Scan for the cell matching the given text and deliver its (x, y) coordinate at center. 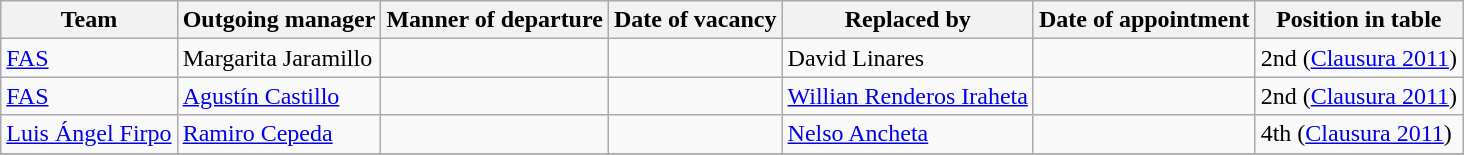
Manner of departure (494, 20)
David Linares (908, 58)
Nelso Ancheta (908, 134)
Date of appointment (1144, 20)
Replaced by (908, 20)
Team (89, 20)
4th (Clausura 2011) (1358, 134)
Position in table (1358, 20)
Willian Renderos Iraheta (908, 96)
Agustín Castillo (279, 96)
Luis Ángel Firpo (89, 134)
Outgoing manager (279, 20)
Margarita Jaramillo (279, 58)
Ramiro Cepeda (279, 134)
Date of vacancy (695, 20)
